From the cell containing the given text, extract its center point as (x, y) coordinate. 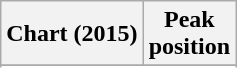
Peakposition (189, 34)
Chart (2015) (72, 34)
